Output the (x, y) coordinate of the center of the cell containing the given text.  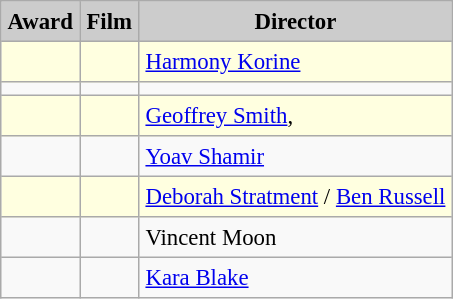
Film (110, 21)
Harmony Korine (296, 61)
Deborah Stratment / Ben Russell (296, 196)
Vincent Moon (296, 237)
Award (40, 21)
Yoav Shamir (296, 156)
Geoffrey Smith, (296, 115)
Kara Blake (296, 277)
Director (296, 21)
